Locate the cell with the specified text and output its (X, Y) center coordinate. 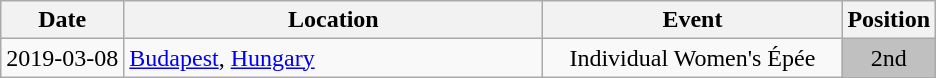
Individual Women's Épée (692, 58)
Date (62, 20)
Budapest, Hungary (334, 58)
Location (334, 20)
Position (889, 20)
2019-03-08 (62, 58)
Event (692, 20)
2nd (889, 58)
